Capture the cell that displays the provided text and extract its (x, y) central coordinate. 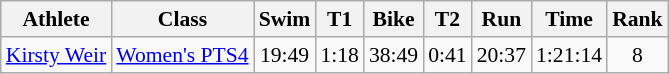
1:18 (340, 55)
Time (569, 19)
Women's PTS4 (182, 55)
Class (182, 19)
1:21:14 (569, 55)
8 (638, 55)
Kirsty Weir (56, 55)
Bike (394, 19)
Rank (638, 19)
T1 (340, 19)
Run (502, 19)
Swim (285, 19)
T2 (448, 19)
0:41 (448, 55)
19:49 (285, 55)
38:49 (394, 55)
20:37 (502, 55)
Athlete (56, 19)
